Capture the cell that displays the provided text and extract its (x, y) central coordinate. 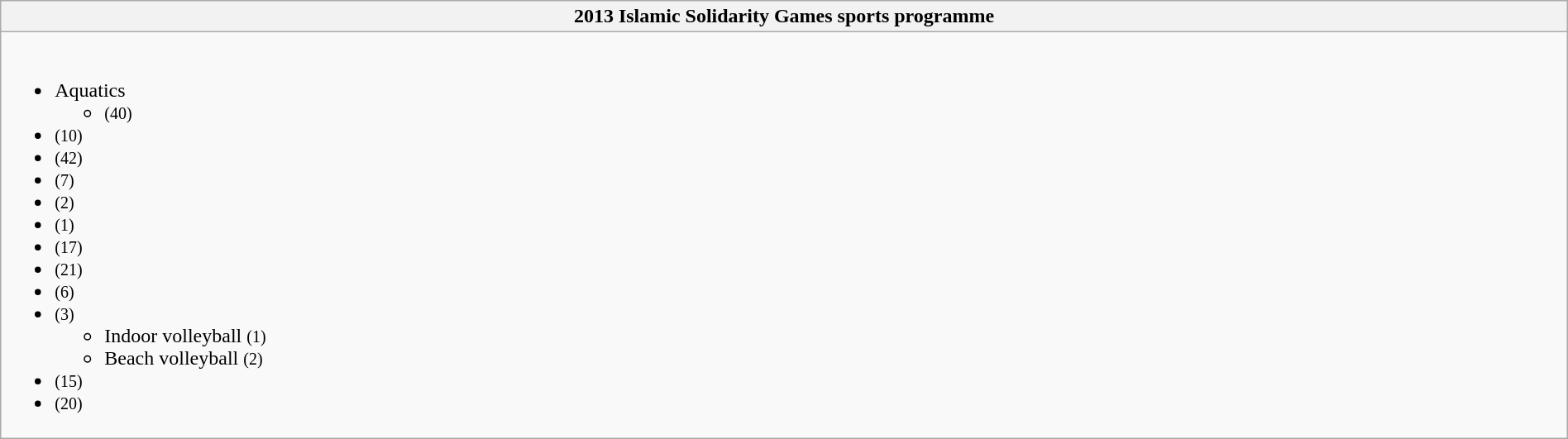
Aquatics (40) (10) (42) (7) (2) (1) (17) (21) (6) (3)Indoor volleyball (1)Beach volleyball (2) (15) (20) (784, 235)
2013 Islamic Solidarity Games sports programme (784, 17)
